Return (x, y) of the center of cell containing provided text 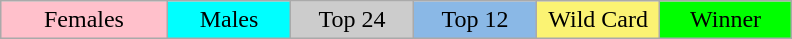
Top 12 (476, 20)
Wild Card (598, 20)
Top 24 (352, 20)
Winner (726, 20)
Males (228, 20)
Females (84, 20)
